Identify which cell holds the provided text, then report its (X, Y) central coordinate. 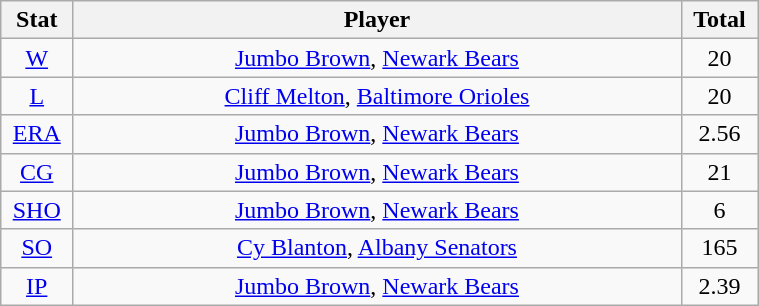
W (37, 58)
Player (378, 20)
SO (37, 248)
L (37, 96)
ERA (37, 134)
2.56 (719, 134)
Total (719, 20)
SHO (37, 210)
2.39 (719, 286)
21 (719, 172)
Cy Blanton, Albany Senators (378, 248)
Stat (37, 20)
IP (37, 286)
6 (719, 210)
Cliff Melton, Baltimore Orioles (378, 96)
CG (37, 172)
165 (719, 248)
